Determine the (X, Y) coordinate at the center of the cell enclosing the given text.  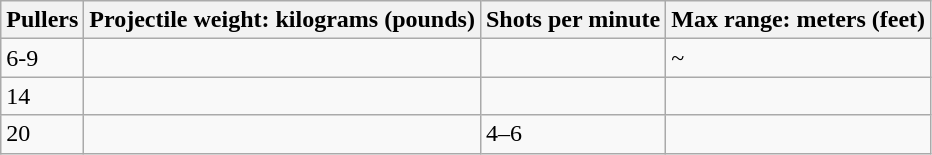
4–6 (572, 134)
Pullers (42, 20)
~ (798, 58)
Shots per minute (572, 20)
6-9 (42, 58)
Projectile weight: kilograms (pounds) (282, 20)
14 (42, 96)
20 (42, 134)
Max range: meters (feet) (798, 20)
